Identify which cell holds the provided text, then report its (x, y) central coordinate. 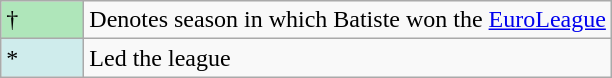
Denotes season in which Batiste won the EuroLeague (348, 20)
Led the league (348, 58)
† (42, 20)
* (42, 58)
